Search for the cell housing the specified text and yield its [x, y] center coordinate. 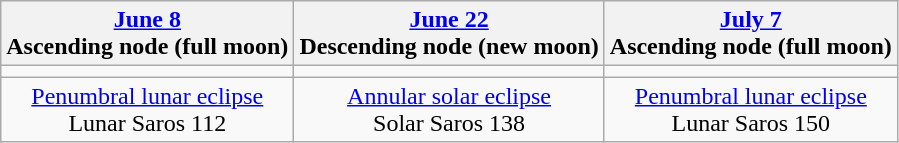
Penumbral lunar eclipseLunar Saros 150 [750, 110]
Penumbral lunar eclipseLunar Saros 112 [148, 110]
June 8Ascending node (full moon) [148, 34]
July 7Ascending node (full moon) [750, 34]
June 22Descending node (new moon) [449, 34]
Annular solar eclipseSolar Saros 138 [449, 110]
